Search for the cell housing the specified text and yield its [x, y] center coordinate. 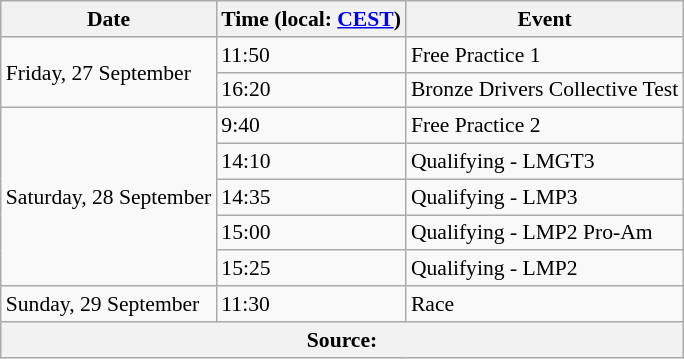
Qualifying - LMGT3 [544, 162]
Free Practice 1 [544, 55]
11:50 [311, 55]
11:30 [311, 304]
15:25 [311, 269]
Bronze Drivers Collective Test [544, 90]
Free Practice 2 [544, 126]
Event [544, 19]
16:20 [311, 90]
Date [109, 19]
Qualifying - LMP2 Pro-Am [544, 233]
14:10 [311, 162]
Qualifying - LMP2 [544, 269]
Sunday, 29 September [109, 304]
Friday, 27 September [109, 72]
Qualifying - LMP3 [544, 197]
Race [544, 304]
9:40 [311, 126]
15:00 [311, 233]
Source: [342, 340]
Time (local: CEST) [311, 19]
Saturday, 28 September [109, 197]
14:35 [311, 197]
